Search for the cell housing the specified text and yield its (x, y) center coordinate. 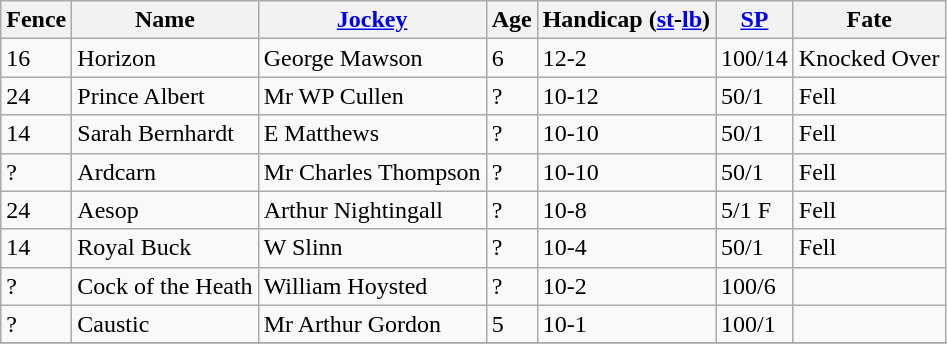
E Matthews (372, 134)
SP (755, 20)
Handicap (st-lb) (626, 20)
100/14 (755, 58)
Fence (36, 20)
6 (512, 58)
Ardcarn (165, 172)
10-2 (626, 286)
Sarah Bernhardt (165, 134)
Royal Buck (165, 248)
Mr WP Cullen (372, 96)
Knocked Over (869, 58)
10-12 (626, 96)
Arthur Nightingall (372, 210)
Aesop (165, 210)
Fate (869, 20)
W Slinn (372, 248)
Prince Albert (165, 96)
12-2 (626, 58)
10-1 (626, 324)
Jockey (372, 20)
Mr Charles Thompson (372, 172)
5 (512, 324)
16 (36, 58)
Mr Arthur Gordon (372, 324)
5/1 F (755, 210)
10-4 (626, 248)
Horizon (165, 58)
William Hoysted (372, 286)
Age (512, 20)
Name (165, 20)
100/6 (755, 286)
100/1 (755, 324)
10-8 (626, 210)
George Mawson (372, 58)
Cock of the Heath (165, 286)
Caustic (165, 324)
